Detect which cell encompasses the target text, then output its (x, y) center coordinate. 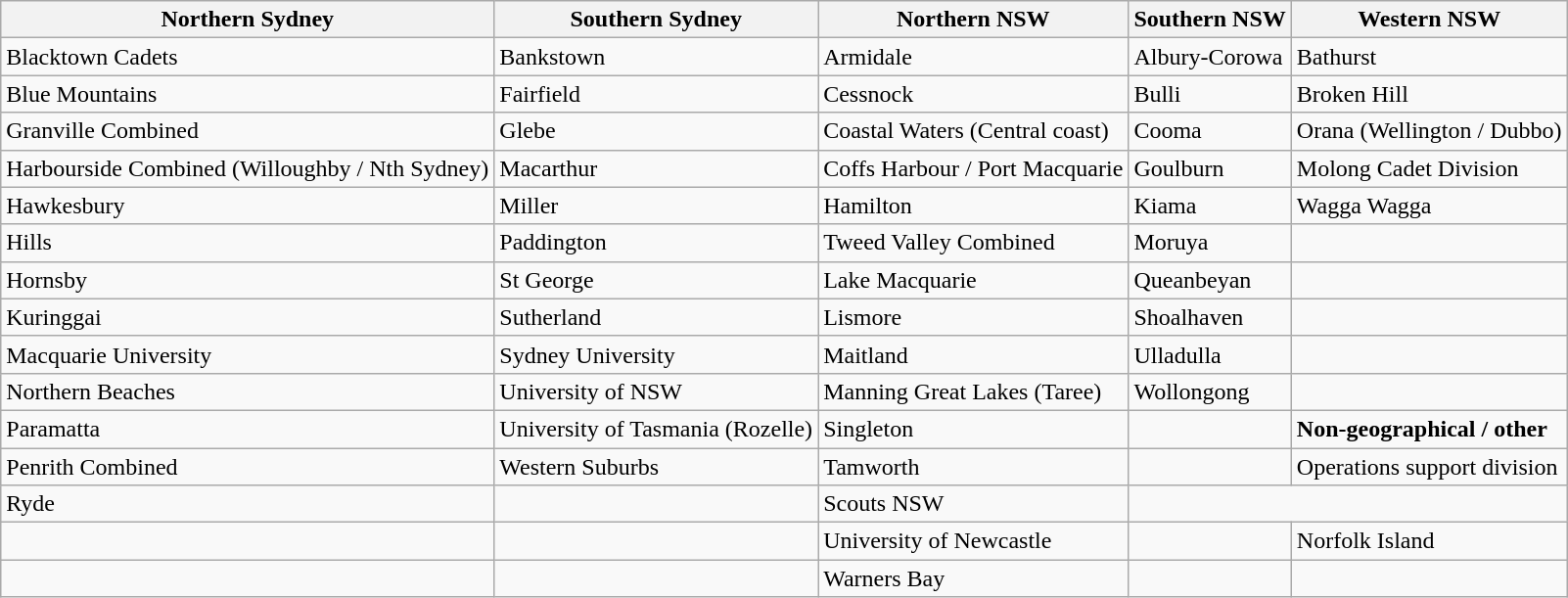
Operations support division (1429, 467)
Cooma (1210, 131)
Manning Great Lakes (Taree) (973, 391)
Blacktown Cadets (248, 57)
Coffs Harbour / Port Macquarie (973, 168)
Paramatta (248, 429)
Wagga Wagga (1429, 206)
Penrith Combined (248, 467)
Western NSW (1429, 20)
Northern Beaches (248, 391)
Western Suburbs (656, 467)
Broken Hill (1429, 94)
Shoalhaven (1210, 317)
Maitland (973, 354)
Sydney University (656, 354)
Queanbeyan (1210, 280)
Hornsby (248, 280)
Fairfield (656, 94)
Southern NSW (1210, 20)
Scouts NSW (973, 504)
Tweed Valley Combined (973, 243)
Northern NSW (973, 20)
Miller (656, 206)
University of Newcastle (973, 541)
Cessnock (973, 94)
Orana (Wellington / Dubbo) (1429, 131)
Hawkesbury (248, 206)
Southern Sydney (656, 20)
Warners Bay (973, 578)
Glebe (656, 131)
University of Tasmania (Rozelle) (656, 429)
Bankstown (656, 57)
Non-geographical / other (1429, 429)
Paddington (656, 243)
Macquarie University (248, 354)
Molong Cadet Division (1429, 168)
Kuringgai (248, 317)
St George (656, 280)
Macarthur (656, 168)
Armidale (973, 57)
Harbourside Combined (Willoughby / Nth Sydney) (248, 168)
Norfolk Island (1429, 541)
Granville Combined (248, 131)
Blue Mountains (248, 94)
Tamworth (973, 467)
Kiama (1210, 206)
Coastal Waters (Central coast) (973, 131)
Bathurst (1429, 57)
Ulladulla (1210, 354)
University of NSW (656, 391)
Singleton (973, 429)
Goulburn (1210, 168)
Sutherland (656, 317)
Northern Sydney (248, 20)
Bulli (1210, 94)
Lake Macquarie (973, 280)
Hills (248, 243)
Wollongong (1210, 391)
Albury-Corowa (1210, 57)
Ryde (248, 504)
Moruya (1210, 243)
Hamilton (973, 206)
Lismore (973, 317)
